Provide the (x, y) coordinate of the cell's center where the given text is located.  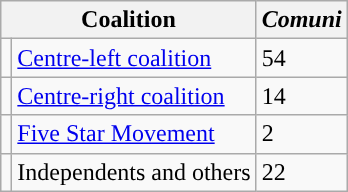
Five Star Movement (134, 134)
54 (302, 58)
22 (302, 172)
Centre-left coalition (134, 58)
2 (302, 134)
Centre-right coalition (134, 96)
Independents and others (134, 172)
14 (302, 96)
Coalition (128, 20)
Comuni (302, 20)
